From the cell containing the given text, extract its center point as [x, y] coordinate. 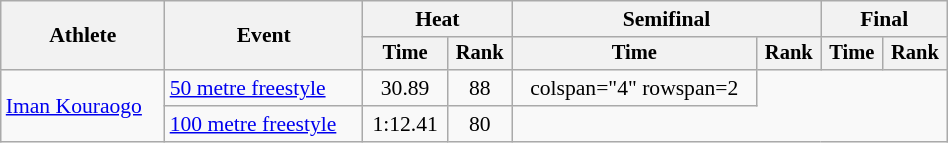
Semifinal [666, 19]
80 [480, 124]
Iman Kouraogo [83, 106]
Final [884, 19]
Athlete [83, 36]
Event [264, 36]
88 [480, 88]
1:12.41 [406, 124]
30.89 [406, 88]
100 metre freestyle [264, 124]
colspan="4" rowspan=2 [634, 88]
Heat [438, 19]
50 metre freestyle [264, 88]
